Provide the [X, Y] coordinate of the cell's center where the given text is located.  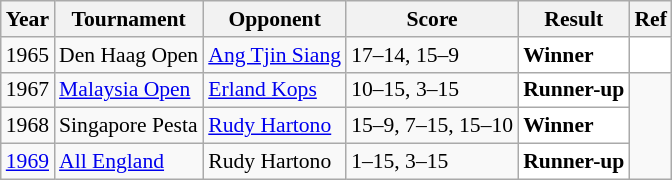
Singapore Pesta [128, 126]
Year [28, 19]
Opponent [274, 19]
1969 [28, 162]
Malaysia Open [128, 90]
15–9, 7–15, 15–10 [432, 126]
Ref [650, 19]
All England [128, 162]
Erland Kops [274, 90]
1968 [28, 126]
1–15, 3–15 [432, 162]
1965 [28, 55]
10–15, 3–15 [432, 90]
Tournament [128, 19]
Den Haag Open [128, 55]
1967 [28, 90]
Score [432, 19]
17–14, 15–9 [432, 55]
Result [574, 19]
Ang Tjin Siang [274, 55]
